For the text-containing cell, return its midpoint in [X, Y] coordinate format. 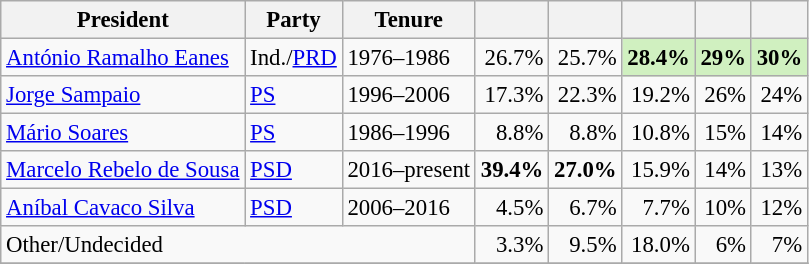
Mário Soares [123, 133]
Aníbal Cavaco Silva [123, 208]
29% [723, 58]
President [123, 20]
27.0% [586, 170]
22.3% [586, 95]
7% [779, 245]
12% [779, 208]
15% [723, 133]
18.0% [658, 245]
17.3% [512, 95]
6.7% [586, 208]
Other/Undecided [238, 245]
13% [779, 170]
1996–2006 [408, 95]
26.7% [512, 58]
9.5% [586, 245]
2006–2016 [408, 208]
26% [723, 95]
Jorge Sampaio [123, 95]
1986–1996 [408, 133]
6% [723, 245]
Party [294, 20]
24% [779, 95]
3.3% [512, 245]
7.7% [658, 208]
4.5% [512, 208]
15.9% [658, 170]
Marcelo Rebelo de Sousa [123, 170]
Tenure [408, 20]
10.8% [658, 133]
2016–present [408, 170]
30% [779, 58]
Ind./PRD [294, 58]
1976–1986 [408, 58]
25.7% [586, 58]
28.4% [658, 58]
19.2% [658, 95]
39.4% [512, 170]
10% [723, 208]
António Ramalho Eanes [123, 58]
